Output the [x, y] coordinate of the center of the cell containing the given text.  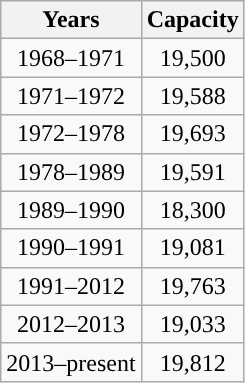
19,693 [192, 134]
19,588 [192, 96]
1968–1971 [71, 58]
Years [71, 20]
19,500 [192, 58]
1972–1978 [71, 134]
1971–1972 [71, 96]
Capacity [192, 20]
1978–1989 [71, 172]
2013–present [71, 362]
19,591 [192, 172]
2012–2013 [71, 324]
19,033 [192, 324]
1989–1990 [71, 210]
19,081 [192, 248]
1991–2012 [71, 286]
18,300 [192, 210]
19,812 [192, 362]
19,763 [192, 286]
1990–1991 [71, 248]
